Extract the (X, Y) coordinate from the center of the cell holding the provided text.  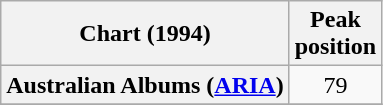
Australian Albums (ARIA) (145, 85)
Peakposition (335, 34)
Chart (1994) (145, 34)
79 (335, 85)
